Determine the [X, Y] coordinate at the center of the cell enclosing the given text.  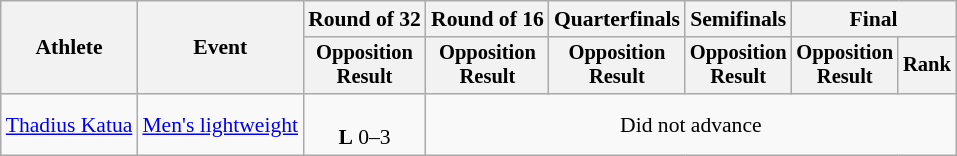
Rank [927, 66]
Event [220, 48]
Round of 16 [488, 19]
Final [873, 19]
Did not advance [691, 124]
Men's lightweight [220, 124]
Quarterfinals [617, 19]
Semifinals [738, 19]
Thadius Katua [70, 124]
Athlete [70, 48]
Round of 32 [364, 19]
L 0–3 [364, 124]
